Find where the given text appears and provide that cell's center as (x, y) coordinate. 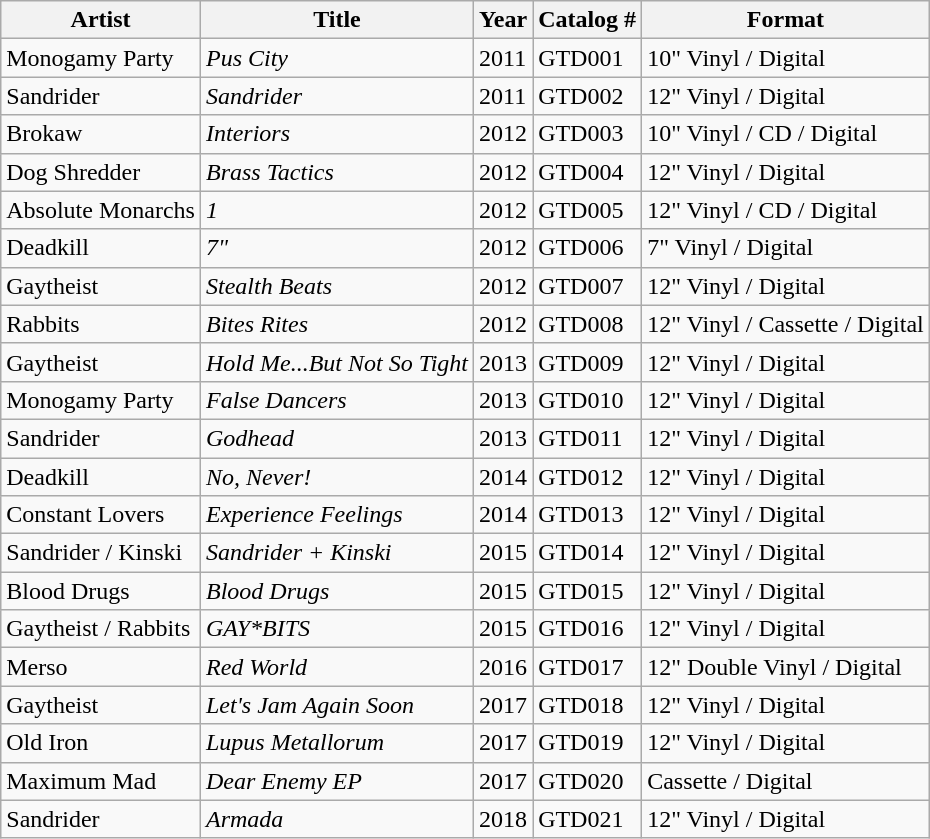
GAY*BITS (336, 629)
GTD009 (588, 362)
2016 (504, 667)
Catalog # (588, 20)
Year (504, 20)
Rabbits (101, 324)
12" Vinyl / CD / Digital (786, 210)
Stealth Beats (336, 286)
GTD012 (588, 477)
GTD013 (588, 515)
GTD004 (588, 172)
Gaytheist / Rabbits (101, 629)
Artist (101, 20)
Sandrider / Kinski (101, 553)
Dear Enemy EP (336, 781)
GTD020 (588, 781)
Lupus Metallorum (336, 743)
Let's Jam Again Soon (336, 705)
Title (336, 20)
7" Vinyl / Digital (786, 248)
Dog Shredder (101, 172)
Absolute Monarchs (101, 210)
10" Vinyl / Digital (786, 58)
GTD008 (588, 324)
Brokaw (101, 134)
Merso (101, 667)
GTD005 (588, 210)
Cassette / Digital (786, 781)
No, Never! (336, 477)
10" Vinyl / CD / Digital (786, 134)
7" (336, 248)
2018 (504, 819)
Old Iron (101, 743)
Interiors (336, 134)
Maximum Mad (101, 781)
Sandrider + Kinski (336, 553)
False Dancers (336, 400)
Bites Rites (336, 324)
GTD003 (588, 134)
Hold Me...But Not So Tight (336, 362)
Brass Tactics (336, 172)
GTD001 (588, 58)
Format (786, 20)
12" Double Vinyl / Digital (786, 667)
12" Vinyl / Cassette / Digital (786, 324)
GTD007 (588, 286)
GTD014 (588, 553)
Armada (336, 819)
GTD006 (588, 248)
GTD019 (588, 743)
GTD002 (588, 96)
GTD016 (588, 629)
GTD011 (588, 438)
1 (336, 210)
GTD021 (588, 819)
Constant Lovers (101, 515)
GTD018 (588, 705)
Pus City (336, 58)
GTD015 (588, 591)
GTD010 (588, 400)
GTD017 (588, 667)
Godhead (336, 438)
Red World (336, 667)
Experience Feelings (336, 515)
